Output the [X, Y] coordinate of the center of the cell containing the given text.  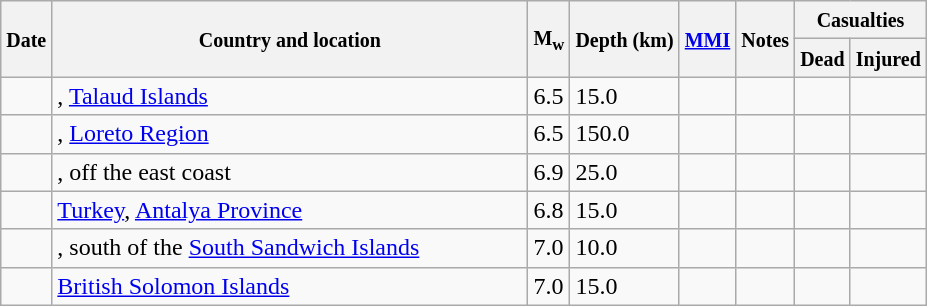
MMI [708, 39]
25.0 [624, 172]
6.9 [549, 172]
150.0 [624, 134]
Injured [888, 58]
, off the east coast [290, 172]
6.8 [549, 210]
Country and location [290, 39]
Turkey, Antalya Province [290, 210]
Casualties [861, 20]
Depth (km) [624, 39]
, Loreto Region [290, 134]
British Solomon Islands [290, 286]
10.0 [624, 248]
, Talaud Islands [290, 96]
Date [26, 39]
, south of the South Sandwich Islands [290, 248]
Dead [823, 58]
Notes [766, 39]
Mw [549, 39]
